Capture the cell that displays the provided text and extract its [X, Y] central coordinate. 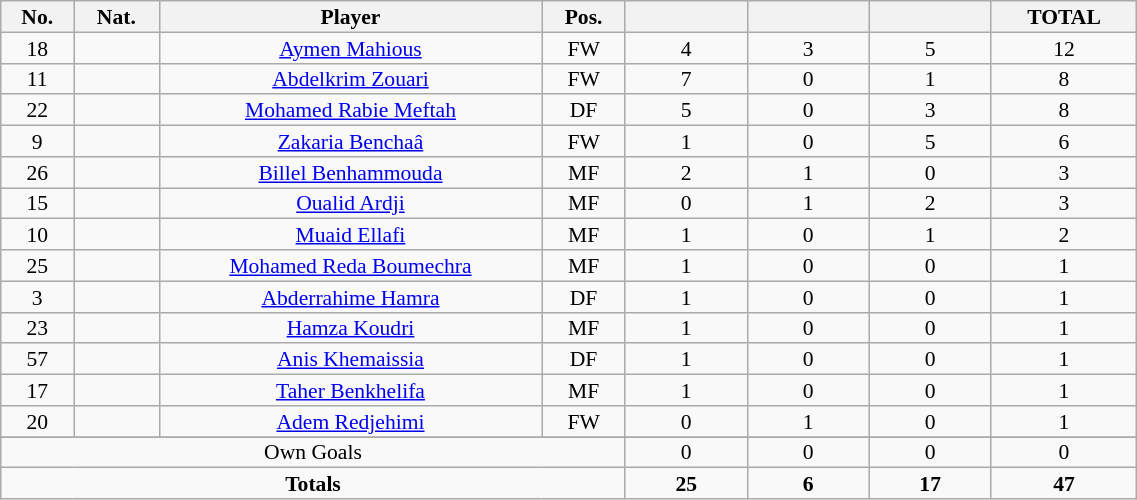
Totals [313, 484]
23 [38, 328]
26 [38, 172]
Oualid Ardji [350, 204]
Aymen Mahious [350, 48]
10 [38, 234]
9 [38, 142]
4 [686, 48]
22 [38, 110]
20 [38, 422]
Billel Benhammouda [350, 172]
Taher Benkhelifa [350, 390]
47 [1064, 484]
Hamza Koudri [350, 328]
Own Goals [313, 452]
Zakaria Benchaâ [350, 142]
Mohamed Reda Boumechra [350, 266]
Mohamed Rabie Meftah [350, 110]
57 [38, 360]
Player [350, 16]
15 [38, 204]
Anis Khemaissia [350, 360]
7 [686, 78]
11 [38, 78]
No. [38, 16]
Muaid Ellafi [350, 234]
Pos. [584, 16]
TOTAL [1064, 16]
Abdelkrim Zouari [350, 78]
Adem Redjehimi [350, 422]
Abderrahime Hamra [350, 296]
18 [38, 48]
12 [1064, 48]
Nat. [116, 16]
